Search for the cell housing the specified text and yield its (X, Y) center coordinate. 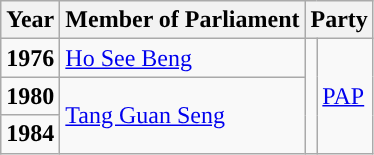
PAP (346, 96)
1980 (30, 96)
Party (339, 20)
1984 (30, 134)
Tang Guan Seng (182, 115)
1976 (30, 58)
Member of Parliament (182, 20)
Year (30, 20)
Ho See Beng (182, 58)
